Extract the [X, Y] coordinate from the center of the cell holding the provided text.  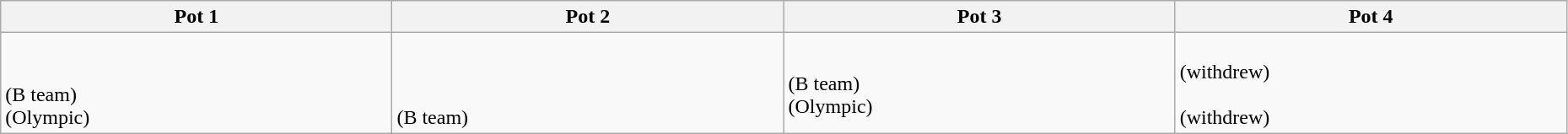
Pot 2 [588, 17]
Pot 1 [197, 17]
(withdrew) (withdrew) [1371, 83]
Pot 3 [979, 17]
(B team) [588, 83]
Pot 4 [1371, 17]
